For the text-containing cell, return its midpoint in [x, y] coordinate format. 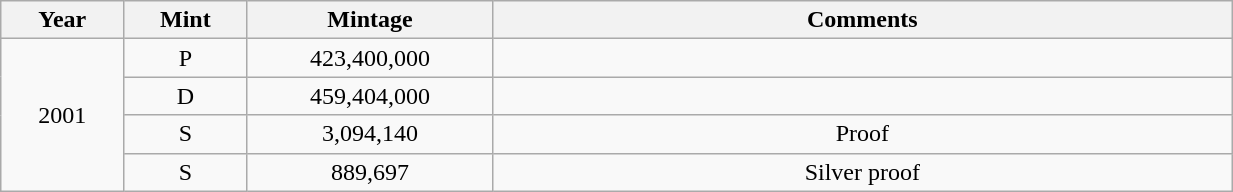
Comments [862, 20]
889,697 [370, 172]
Mint [186, 20]
Proof [862, 134]
423,400,000 [370, 58]
Mintage [370, 20]
D [186, 96]
3,094,140 [370, 134]
P [186, 58]
2001 [62, 115]
Year [62, 20]
Silver proof [862, 172]
459,404,000 [370, 96]
